Find where the given text appears and provide that cell's center as (x, y) coordinate. 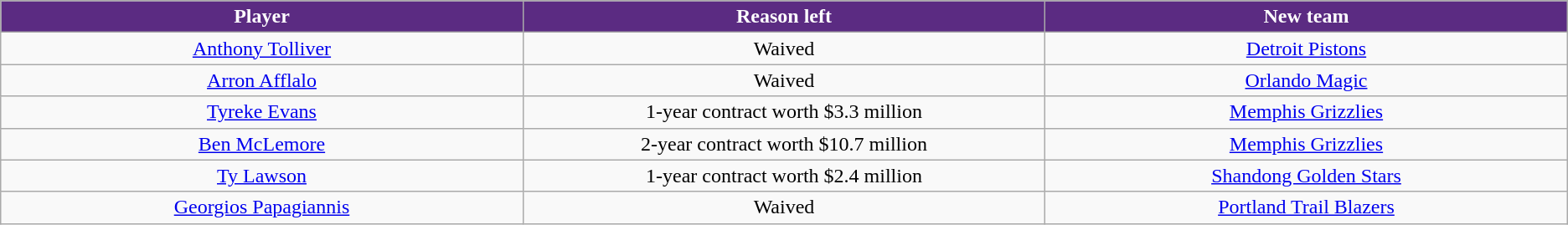
Ty Lawson (261, 176)
Arron Afflalo (261, 80)
Shandong Golden Stars (1307, 176)
Portland Trail Blazers (1307, 207)
Tyreke Evans (261, 112)
New team (1307, 17)
Detroit Pistons (1307, 49)
Anthony Tolliver (261, 49)
Ben McLemore (261, 144)
1-year contract worth $2.4 million (784, 176)
Orlando Magic (1307, 80)
Georgios Papagiannis (261, 207)
Player (261, 17)
1-year contract worth $3.3 million (784, 112)
2-year contract worth $10.7 million (784, 144)
Reason left (784, 17)
